Capture the cell that displays the provided text and extract its (X, Y) central coordinate. 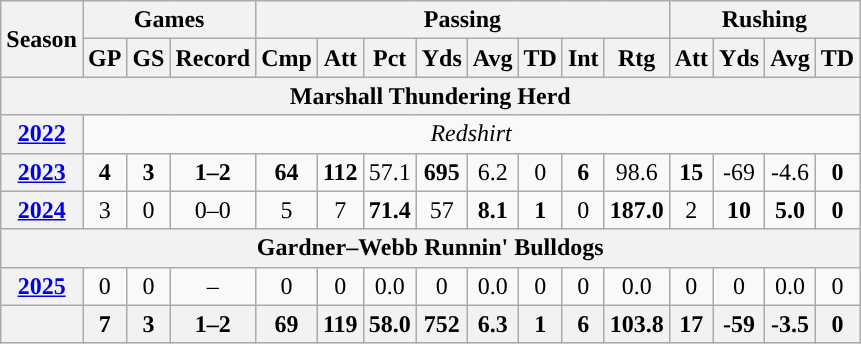
GP (104, 58)
Rushing (764, 20)
2 (691, 210)
10 (740, 210)
5.0 (790, 210)
Season (42, 39)
5 (287, 210)
98.6 (636, 172)
-4.6 (790, 172)
Pct (390, 58)
Passing (462, 20)
Int (583, 58)
103.8 (636, 324)
57.1 (390, 172)
112 (340, 172)
8.1 (492, 210)
0–0 (213, 210)
-3.5 (790, 324)
-59 (740, 324)
6.2 (492, 172)
Gardner–Webb Runnin' Bulldogs (430, 248)
119 (340, 324)
GS (148, 58)
6.3 (492, 324)
4 (104, 172)
187.0 (636, 210)
– (213, 286)
15 (691, 172)
2024 (42, 210)
Redshirt (470, 134)
Rtg (636, 58)
2023 (42, 172)
58.0 (390, 324)
Cmp (287, 58)
2022 (42, 134)
69 (287, 324)
-69 (740, 172)
Record (213, 58)
17 (691, 324)
2025 (42, 286)
Games (168, 20)
Marshall Thundering Herd (430, 96)
71.4 (390, 210)
695 (442, 172)
752 (442, 324)
57 (442, 210)
64 (287, 172)
